Provide the [x, y] coordinate of the cell's center where the given text is located.  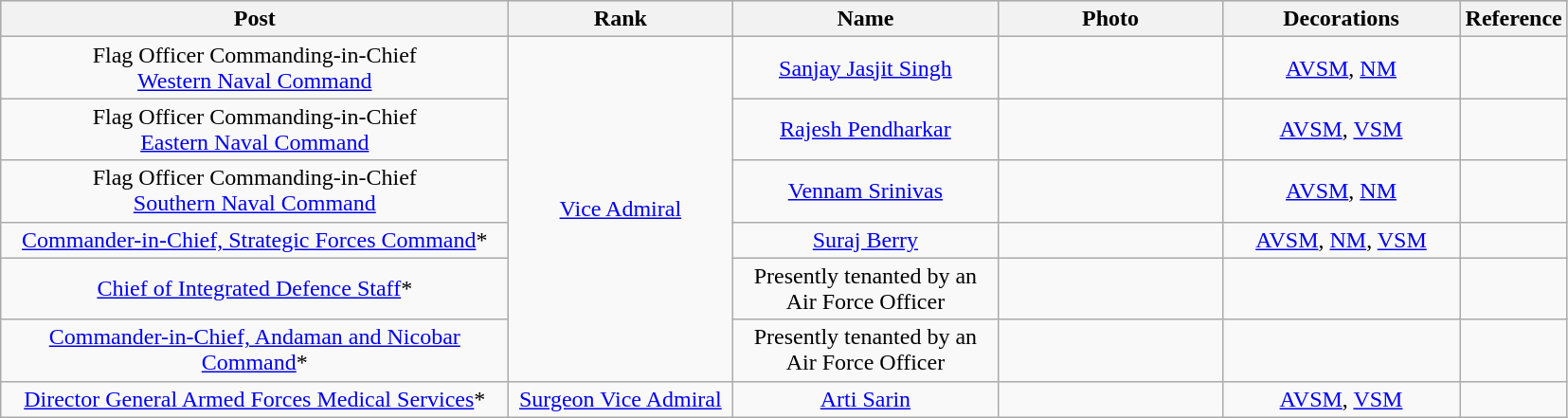
AVSM, NM, VSM [1342, 240]
Commander-in-Chief, Strategic Forces Command* [255, 240]
Photo [1110, 19]
Arti Sarin [866, 399]
Flag Officer Commanding-in-ChiefEastern Naval Command [255, 129]
Rajesh Pendharkar [866, 129]
Post [255, 19]
Suraj Berry [866, 240]
Surgeon Vice Admiral [621, 399]
Rank [621, 19]
Director General Armed Forces Medical Services* [255, 399]
Sanjay Jasjit Singh [866, 68]
Decorations [1342, 19]
Vice Admiral [621, 209]
Reference [1514, 19]
Flag Officer Commanding-in-ChiefSouthern Naval Command [255, 191]
Name [866, 19]
Chief of Integrated Defence Staff* [255, 288]
Vennam Srinivas [866, 191]
Commander-in-Chief, Andaman and Nicobar Command* [255, 351]
Flag Officer Commanding-in-ChiefWestern Naval Command [255, 68]
